Locate the cell with the specified text and output its (X, Y) center coordinate. 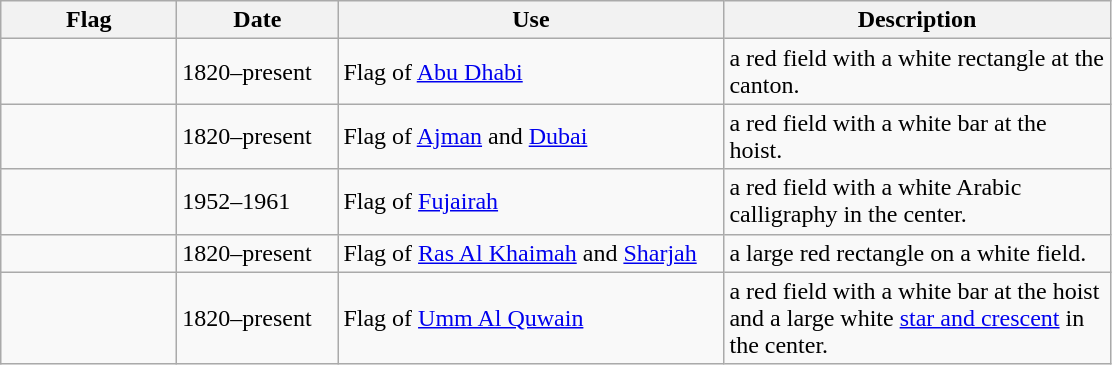
Flag (89, 20)
Date (258, 20)
Flag of Fujairah (531, 202)
Flag of Umm Al Quwain (531, 318)
Flag of Ajman and Dubai (531, 136)
a red field with a white bar at the hoist and a large white star and crescent in the center. (917, 318)
a large red rectangle on a white field. (917, 253)
Flag of Ras Al Khaimah and Sharjah (531, 253)
a red field with a white rectangle at the canton. (917, 72)
a red field with a white bar at the hoist. (917, 136)
1952–1961 (258, 202)
Flag of Abu Dhabi (531, 72)
a red field with a white Arabic calligraphy in the center. (917, 202)
Use (531, 20)
Description (917, 20)
